Find where the given text appears and provide that cell's center as [x, y] coordinate. 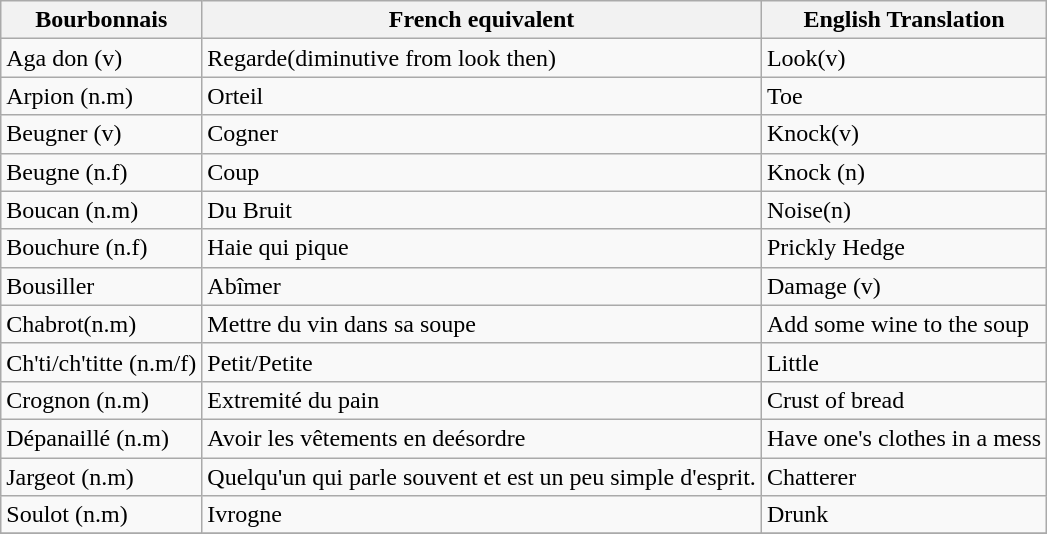
Bouchure (n.f) [102, 248]
Look(v) [904, 58]
Knock (n) [904, 172]
Beugner (v) [102, 134]
Knock(v) [904, 134]
Extremité du pain [482, 400]
French equivalent [482, 20]
Haie qui pique [482, 248]
Soulot (n.m) [102, 515]
Coup [482, 172]
Have one's clothes in a mess [904, 438]
Avoir les vêtements en deésordre [482, 438]
Noise(n) [904, 210]
Add some wine to the soup [904, 324]
Boucan (n.m) [102, 210]
Cogner [482, 134]
English Translation [904, 20]
Petit/Petite [482, 362]
Dépanaillé (n.m) [102, 438]
Ivrogne [482, 515]
Regarde(diminutive from look then) [482, 58]
Prickly Hedge [904, 248]
Bourbonnais [102, 20]
Jargeot (n.m) [102, 477]
Arpion (n.m) [102, 96]
Crust of bread [904, 400]
Crognon (n.m) [102, 400]
Abîmer [482, 286]
Orteil [482, 96]
Quelqu'un qui parle souvent et est un peu simple d'esprit. [482, 477]
Aga don (v) [102, 58]
Mettre du vin dans sa soupe [482, 324]
Drunk [904, 515]
Damage (v) [904, 286]
Toe [904, 96]
Bousiller [102, 286]
Сh'ti/ch'titte (n.m/f) [102, 362]
Little [904, 362]
Chatterer [904, 477]
Chabrot(n.m) [102, 324]
Du Bruit [482, 210]
Beugne (n.f) [102, 172]
